Find where the given text appears and provide that cell's center as (x, y) coordinate. 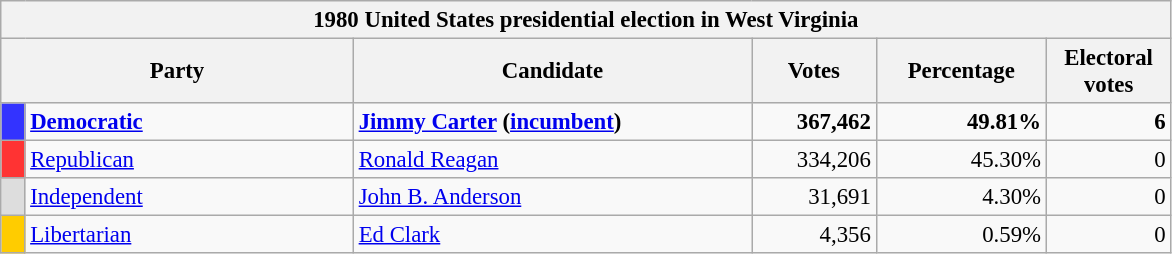
Libertarian (189, 235)
Jimmy Carter (incumbent) (552, 122)
Independent (189, 197)
6 (1108, 122)
John B. Anderson (552, 197)
Candidate (552, 72)
4.30% (961, 197)
1980 United States presidential election in West Virginia (586, 20)
0.59% (961, 235)
Democratic (189, 122)
Republican (189, 160)
49.81% (961, 122)
Party (178, 72)
Ed Clark (552, 235)
Electoral votes (1108, 72)
334,206 (814, 160)
Percentage (961, 72)
Votes (814, 72)
Ronald Reagan (552, 160)
31,691 (814, 197)
367,462 (814, 122)
45.30% (961, 160)
4,356 (814, 235)
